Scan for the cell matching the given text and deliver its [x, y] coordinate at center. 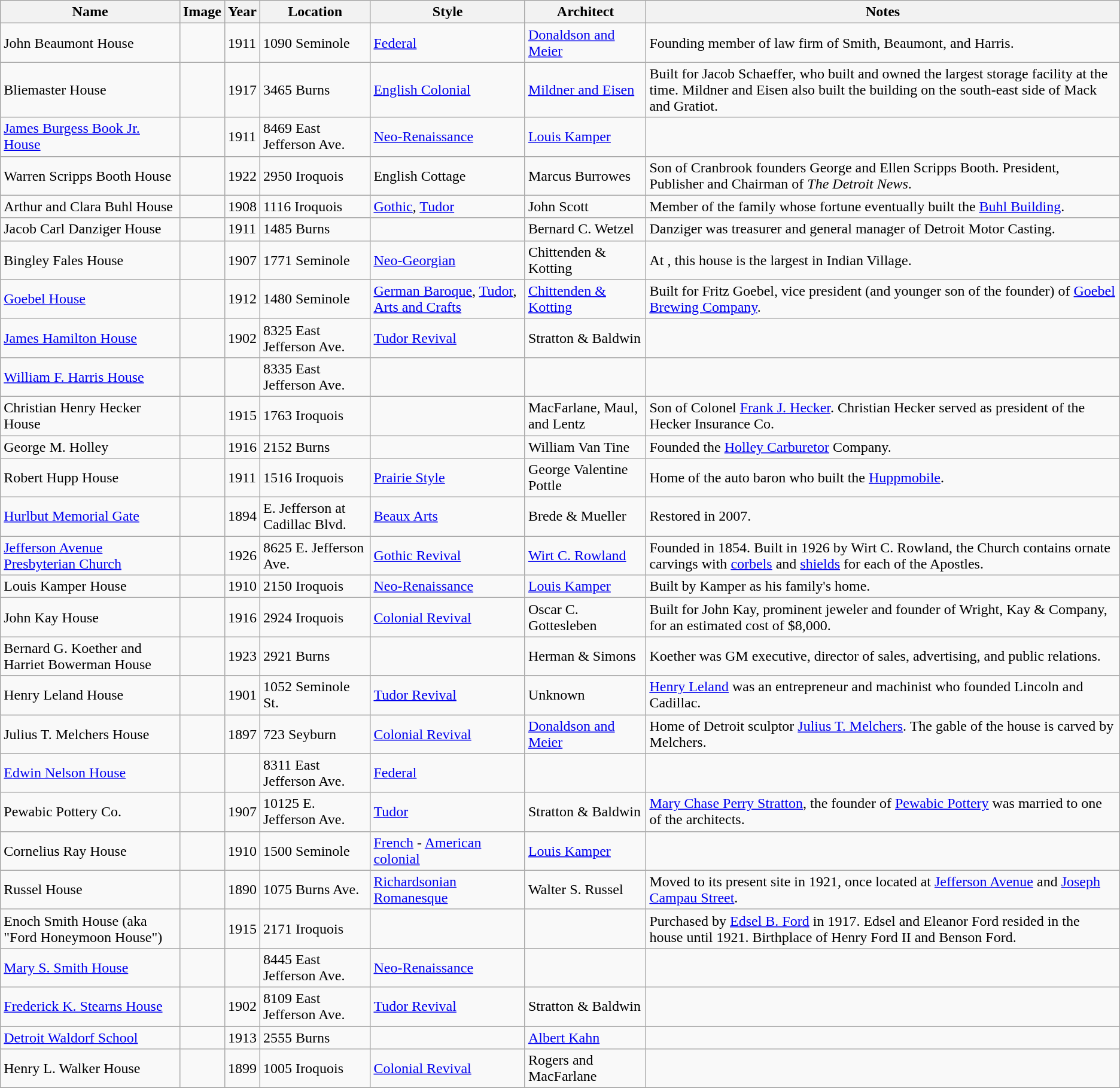
Architect [585, 12]
Tudor [448, 812]
Member of the family whose fortune eventually built the Buhl Building. [883, 206]
1005 Iroquois [315, 1069]
John Scott [585, 206]
Marcus Burrowes [585, 176]
Jacob Carl Danziger House [90, 229]
Brede & Mueller [585, 517]
English Colonial [448, 90]
Jefferson Avenue Presbyterian Church [90, 555]
Walter S. Russel [585, 889]
Bernard C. Wetzel [585, 229]
Mary S. Smith House [90, 967]
1899 [242, 1069]
2150 Iroquois [315, 586]
Unknown [585, 695]
German Baroque, Tudor, Arts and Crafts [448, 299]
Bingley Fales House [90, 260]
1923 [242, 656]
Pewabic Pottery Co. [90, 812]
Prairie Style [448, 478]
Bliemaster House [90, 90]
Robert Hupp House [90, 478]
2152 Burns [315, 447]
Location [315, 12]
1763 Iroquois [315, 415]
James Hamilton House [90, 338]
John Kay House [90, 618]
723 Seyburn [315, 734]
2950 Iroquois [315, 176]
Koether was GM executive, director of sales, advertising, and public relations. [883, 656]
Louis Kamper House [90, 586]
Purchased by Edsel B. Ford in 1917. Edsel and Eleanor Ford resided in the house until 1921. Birthplace of Henry Ford II and Benson Ford. [883, 929]
Notes [883, 12]
George Valentine Pottle [585, 478]
Bernard G. Koether and Harriet Bowerman House [90, 656]
Arthur and Clara Buhl House [90, 206]
Detroit Waldorf School [90, 1037]
Warren Scripps Booth House [90, 176]
8445 East Jefferson Ave. [315, 967]
8325 East Jefferson Ave. [315, 338]
Enoch Smith House (aka "Ford Honeymoon House") [90, 929]
1485 Burns [315, 229]
1075 Burns Ave. [315, 889]
1090 Seminole [315, 43]
Founding member of law firm of Smith, Beaumont, and Harris. [883, 43]
Mary Chase Perry Stratton, the founder of Pewabic Pottery was married to one of the architects. [883, 812]
8109 East Jefferson Ave. [315, 1007]
James Burgess Book Jr. House [90, 136]
2171 Iroquois [315, 929]
Albert Kahn [585, 1037]
Home of Detroit sculptor Julius T. Melchers. The gable of the house is carved by Melchers. [883, 734]
Frederick K. Stearns House [90, 1007]
1116 Iroquois [315, 206]
Christian Henry Hecker House [90, 415]
Son of Colonel Frank J. Hecker. Christian Hecker served as president of the Hecker Insurance Co. [883, 415]
MacFarlane, Maul, and Lentz [585, 415]
1516 Iroquois [315, 478]
Beaux Arts [448, 517]
1917 [242, 90]
Gothic, Tudor [448, 206]
Founded the Holley Carburetor Company. [883, 447]
8311 East Jefferson Ave. [315, 773]
3465 Burns [315, 90]
Image [202, 12]
1912 [242, 299]
Gothic Revival [448, 555]
Herman & Simons [585, 656]
Goebel House [90, 299]
Oscar C. Gottesleben [585, 618]
1901 [242, 695]
1500 Seminole [315, 851]
Edwin Nelson House [90, 773]
William F. Harris House [90, 377]
1926 [242, 555]
French - American colonial [448, 851]
8469 East Jefferson Ave. [315, 136]
8335 East Jefferson Ave. [315, 377]
Richardsonian Romanesque [448, 889]
Built for John Kay, prominent jeweler and founder of Wright, Kay & Company, for an estimated cost of $8,000. [883, 618]
1890 [242, 889]
William Van Tine [585, 447]
1894 [242, 517]
Danziger was treasurer and general manager of Detroit Motor Casting. [883, 229]
Henry Leland was an entrepreneur and machinist who founded Lincoln and Cadillac. [883, 695]
Year [242, 12]
Restored in 2007. [883, 517]
Mildner and Eisen [585, 90]
At , this house is the largest in Indian Village. [883, 260]
1052 Seminole St. [315, 695]
8625 E. Jefferson Ave. [315, 555]
2924 Iroquois [315, 618]
Julius T. Melchers House [90, 734]
1897 [242, 734]
1771 Seminole [315, 260]
2921 Burns [315, 656]
Built for Fritz Goebel, vice president (and younger son of the founder) of Goebel Brewing Company. [883, 299]
1922 [242, 176]
Built by Kamper as his family's home. [883, 586]
1913 [242, 1037]
Henry L. Walker House [90, 1069]
Russel House [90, 889]
Neo-Georgian [448, 260]
Founded in 1854. Built in 1926 by Wirt C. Rowland, the Church contains ornate carvings with corbels and shields for each of the Apostles. [883, 555]
Henry Leland House [90, 695]
Wirt C. Rowland [585, 555]
Home of the auto baron who built the Huppmobile. [883, 478]
Son of Cranbrook founders George and Ellen Scripps Booth. President, Publisher and Chairman of The Detroit News. [883, 176]
Style [448, 12]
English Cottage [448, 176]
1908 [242, 206]
E. Jefferson at Cadillac Blvd. [315, 517]
Rogers and MacFarlane [585, 1069]
John Beaumont House [90, 43]
Cornelius Ray House [90, 851]
Moved to its present site in 1921, once located at Jefferson Avenue and Joseph Campau Street. [883, 889]
Hurlbut Memorial Gate [90, 517]
1480 Seminole [315, 299]
George M. Holley [90, 447]
10125 E. Jefferson Ave. [315, 812]
2555 Burns [315, 1037]
Name [90, 12]
